Identify which cell holds the provided text, then report its (x, y) central coordinate. 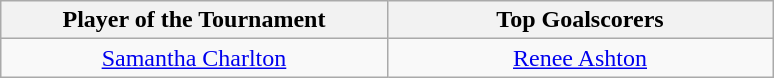
Samantha Charlton (194, 58)
Renee Ashton (580, 58)
Top Goalscorers (580, 20)
Player of the Tournament (194, 20)
